Find where the given text appears and provide that cell's center as (X, Y) coordinate. 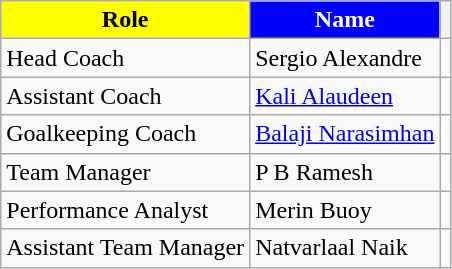
Natvarlaal Naik (345, 248)
Assistant Team Manager (126, 248)
Merin Buoy (345, 210)
Team Manager (126, 172)
Balaji Narasimhan (345, 134)
Role (126, 20)
Assistant Coach (126, 96)
Name (345, 20)
Head Coach (126, 58)
Goalkeeping Coach (126, 134)
Sergio Alexandre (345, 58)
P B Ramesh (345, 172)
Performance Analyst (126, 210)
Kali Alaudeen (345, 96)
